Identify which cell holds the provided text, then report its (X, Y) central coordinate. 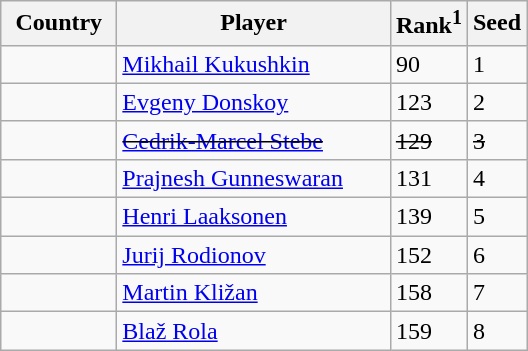
5 (496, 217)
Player (254, 24)
159 (428, 331)
8 (496, 331)
4 (496, 178)
Cedrik-Marcel Stebe (254, 140)
Jurij Rodionov (254, 255)
131 (428, 178)
Mikhail Kukushkin (254, 64)
123 (428, 102)
Henri Laaksonen (254, 217)
3 (496, 140)
Blaž Rola (254, 331)
Martin Kližan (254, 293)
129 (428, 140)
6 (496, 255)
1 (496, 64)
Prajnesh Gunneswaran (254, 178)
Country (59, 24)
Seed (496, 24)
2 (496, 102)
Evgeny Donskoy (254, 102)
152 (428, 255)
Rank1 (428, 24)
158 (428, 293)
90 (428, 64)
139 (428, 217)
7 (496, 293)
